Extract the [x, y] coordinate from the center of the cell holding the provided text.  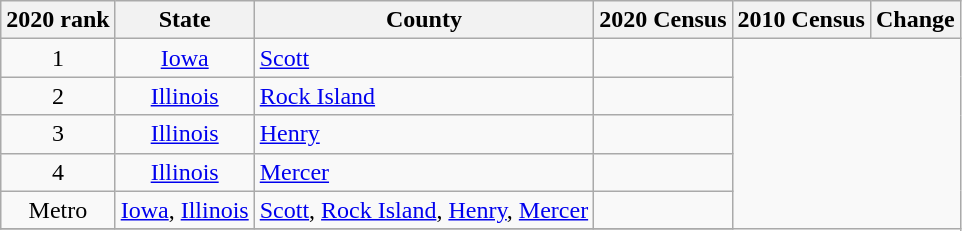
Change [915, 20]
2020 Census [663, 20]
2020 rank [58, 20]
4 [58, 172]
Rock Island [424, 96]
Scott [424, 58]
Iowa, Illinois [184, 210]
2010 Census [801, 20]
1 [58, 58]
Metro [58, 210]
Mercer [424, 172]
3 [58, 134]
Scott, Rock Island, Henry, Mercer [424, 210]
County [424, 20]
Henry [424, 134]
2 [58, 96]
State [184, 20]
Iowa [184, 58]
